Search for the cell housing the specified text and yield its (x, y) center coordinate. 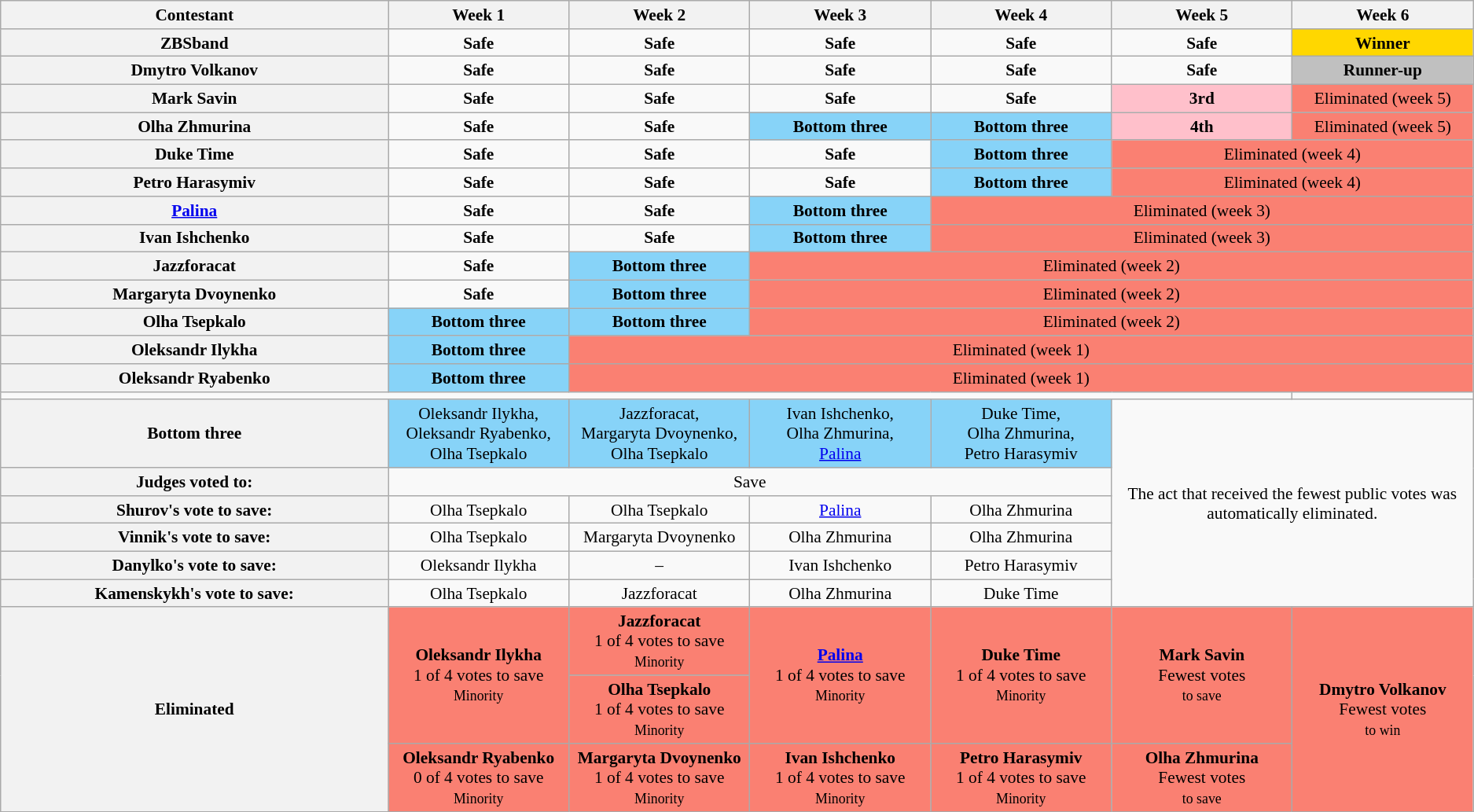
Week 5 (1202, 15)
Duke Time, Olha Zhmurina,Petro Harasymiv (1021, 434)
Oleksandr Ryabenko0 of 4 votes to saveMinority (479, 778)
Olha ZhmurinaFewest votesto save (1202, 778)
Shurov's vote to save: (195, 510)
Ivan Ishchenko1 of 4 votes to saveMinority (840, 778)
3rd (1202, 99)
Palina1 of 4 votes to saveMinority (840, 676)
Jazzforacat1 of 4 votes to saveMinority (660, 641)
Week 4 (1021, 15)
Runner-up (1383, 71)
Dmytro VolkanovFewest votesto win (1383, 710)
Petro Harasymiv1 of 4 votes to saveMinority (1021, 778)
Oleksandr Ilykha1 of 4 votes to saveMinority (479, 676)
Vinnik's vote to save: (195, 538)
Dmytro Volkanov (195, 71)
Week 3 (840, 15)
Duke Time1 of 4 votes to saveMinority (1021, 676)
Save (750, 482)
Olha Tsepkalo1 of 4 votes to saveMinority (660, 709)
Contestant (195, 15)
Judges voted to: (195, 482)
Week 6 (1383, 15)
Week 1 (479, 15)
Winner (1383, 43)
ZBSband (195, 43)
Danylko's vote to save: (195, 566)
Kamenskykh's vote to save: (195, 593)
4th (1202, 127)
– (660, 566)
The act that received the fewest public votes was automatically eliminated. (1292, 503)
Ivan Ishchenko, Olha Zhmurina, Palina (840, 434)
Margaryta Dvoynenko1 of 4 votes to saveMinority (660, 778)
Week 2 (660, 15)
Jazzforacat, Margaryta Dvoynenko, Olha Tsepkalo (660, 434)
Oleksandr Ryabenko (195, 378)
Oleksandr Ilykha, Oleksandr Ryabenko, Olha Tsepkalo (479, 434)
Mark Savin (195, 99)
Eliminated (195, 710)
Mark SavinFewest votesto save (1202, 676)
